Locate the cell with the specified text and output its [x, y] center coordinate. 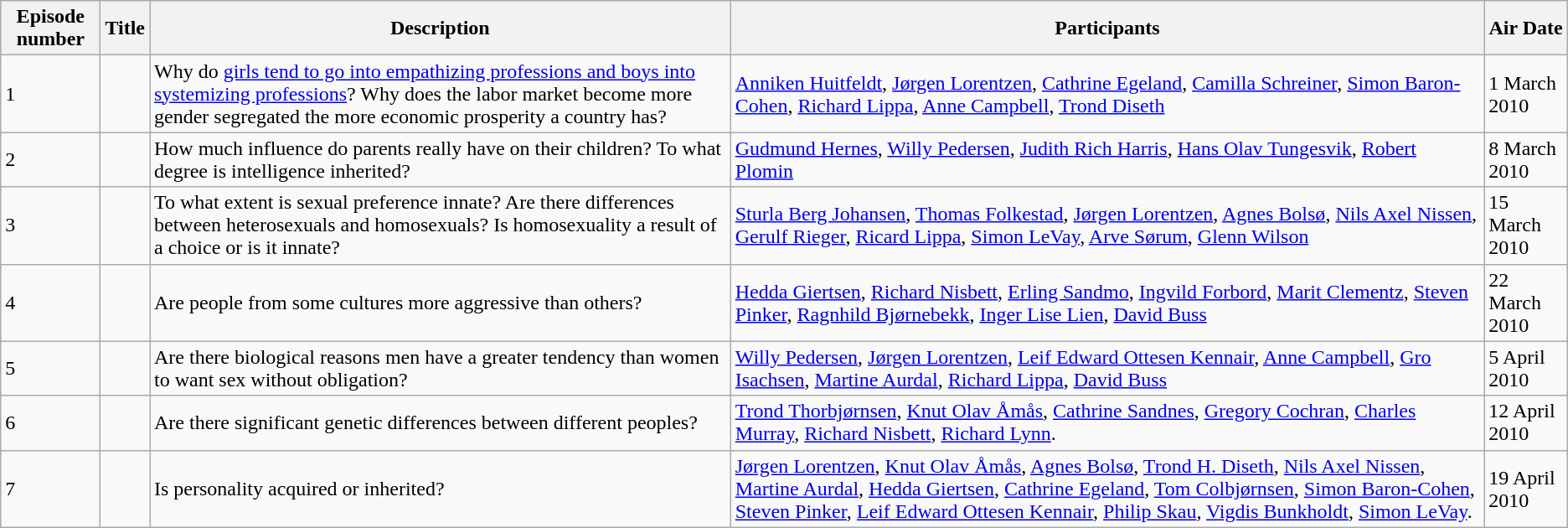
Willy Pedersen, Jørgen Lorentzen, Leif Edward Ottesen Kennair, Anne Campbell, Gro Isachsen, Martine Aurdal, Richard Lippa, David Buss [1107, 369]
2 [50, 159]
4 [50, 303]
5 [50, 369]
5 April 2010 [1526, 369]
15 March 2010 [1526, 225]
How much influence do parents really have on their children? To what degree is intelligence inherited? [440, 159]
22 March 2010 [1526, 303]
Title [126, 28]
Episode number [50, 28]
Are there significant genetic differences between different peoples? [440, 422]
1 [50, 94]
6 [50, 422]
1 March 2010 [1526, 94]
8 March 2010 [1526, 159]
7 [50, 489]
3 [50, 225]
Is personality acquired or inherited? [440, 489]
Participants [1107, 28]
Gudmund Hernes, Willy Pedersen, Judith Rich Harris, Hans Olav Tungesvik, Robert Plomin [1107, 159]
19 April 2010 [1526, 489]
Description [440, 28]
Are there biological reasons men have a greater tendency than women to want sex without obligation? [440, 369]
Trond Thorbjørnsen, Knut Olav Åmås, Cathrine Sandnes, Gregory Cochran, Charles Murray, Richard Nisbett, Richard Lynn. [1107, 422]
Hedda Giertsen, Richard Nisbett, Erling Sandmo, Ingvild Forbord, Marit Clementz, Steven Pinker, Ragnhild Bjørnebekk, Inger Lise Lien, David Buss [1107, 303]
12 April 2010 [1526, 422]
Air Date [1526, 28]
Are people from some cultures more aggressive than others? [440, 303]
Anniken Huitfeldt, Jørgen Lorentzen, Cathrine Egeland, Camilla Schreiner, Simon Baron-Cohen, Richard Lippa, Anne Campbell, Trond Diseth [1107, 94]
